Locate the cell with the specified text and output its (X, Y) center coordinate. 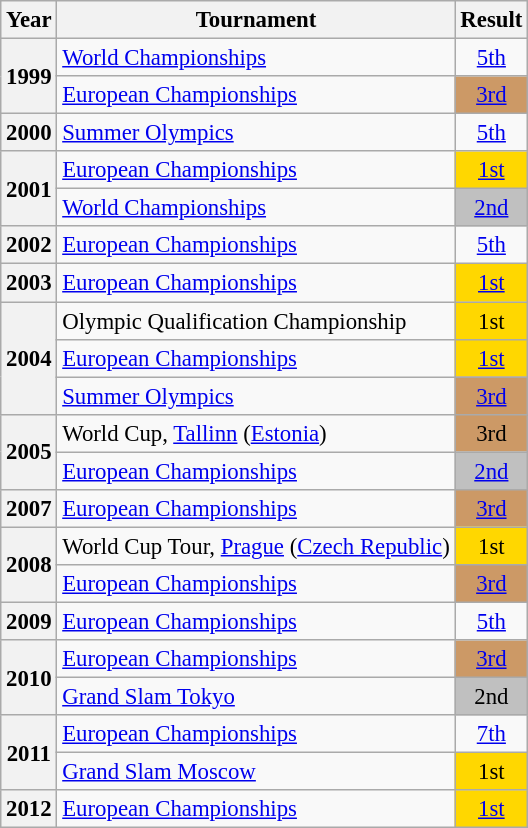
2002 (29, 245)
Year (29, 20)
Olympic Qualification Championship (256, 321)
2010 (29, 678)
2008 (29, 564)
2005 (29, 452)
2003 (29, 283)
Result (492, 20)
World Cup Tour, Prague (Czech Republic) (256, 546)
Grand Slam Tokyo (256, 697)
2011 (29, 752)
7th (492, 734)
2007 (29, 509)
2001 (29, 188)
2004 (29, 358)
Grand Slam Moscow (256, 772)
World Cup, Tallinn (Estonia) (256, 433)
2000 (29, 133)
Tournament (256, 20)
2012 (29, 809)
2009 (29, 621)
1999 (29, 76)
